Identify which cell holds the provided text, then report its [X, Y] central coordinate. 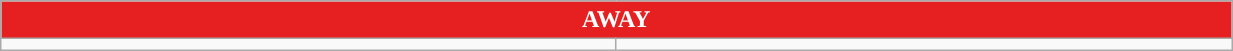
AWAY [616, 20]
